Capture the cell that displays the provided text and extract its (X, Y) central coordinate. 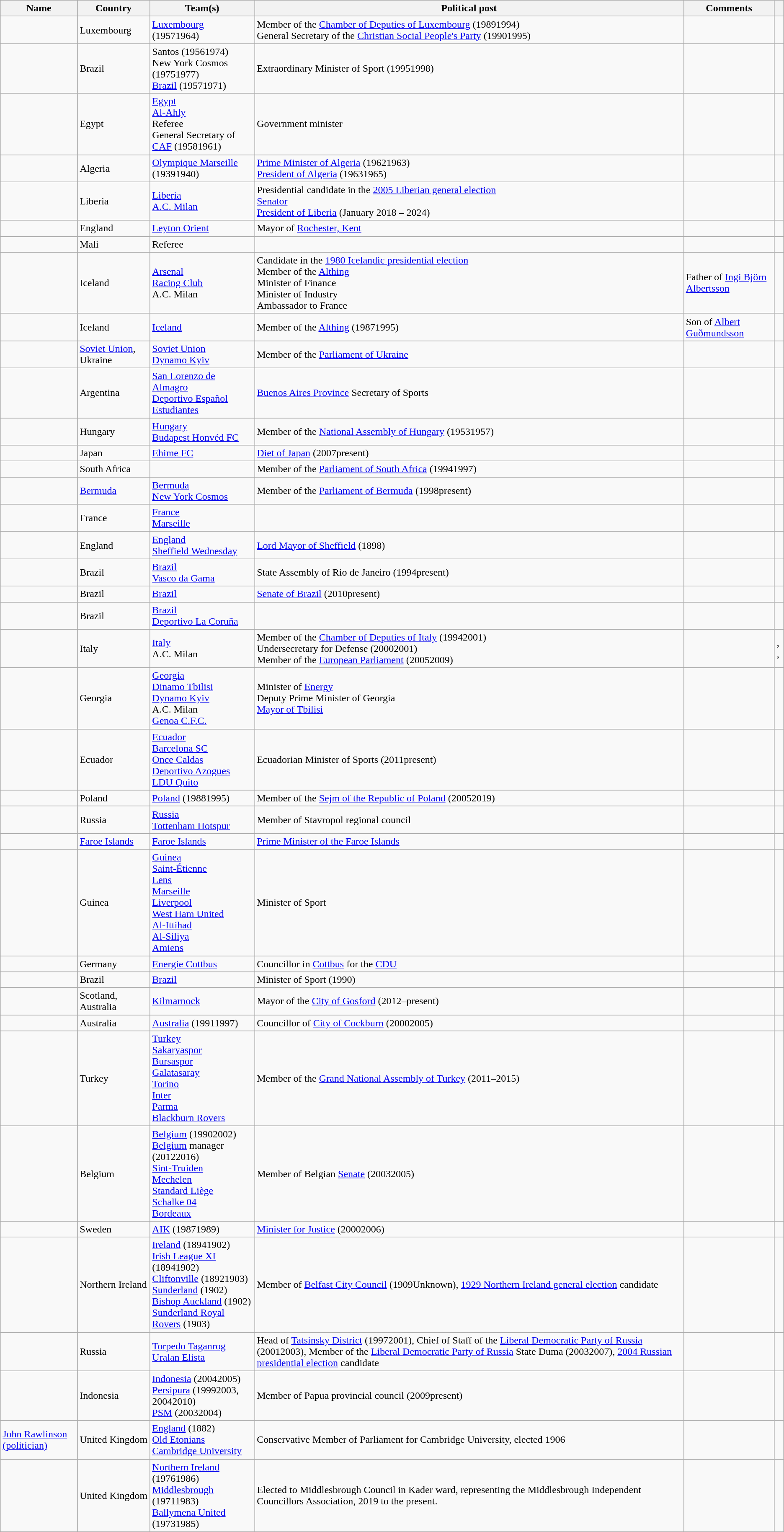
Luxembourg (19571964) (202, 30)
Member of the Grand National Assembly of Turkey (2011–2015) (469, 1078)
Poland (19881995) (202, 798)
Guinea (114, 902)
Indonesia (20042005)Persipura (19992003, 20042010)PSM (20032004) (202, 1396)
Bermuda (114, 491)
Germany (114, 964)
GeorgiaDinamo TbilisiDynamo KyivA.C. MilanGenoa C.F.C. (202, 698)
Senate of Brazil (2010present) (469, 594)
Member of Belfast City Council (1909Unknown), 1929 Northern Ireland general election candidate (469, 1284)
EnglandSheffield Wednesday (202, 545)
Belgium (19902002)Belgium manager (20122016)Sint-TruidenMechelenStandard LiègeSchalke 04Bordeaux (202, 1174)
ArsenalRacing ClubA.C. Milan (202, 283)
ItalyA.C. Milan (202, 648)
Luxembourg (114, 30)
Mali (114, 244)
Australia (114, 1023)
AIK (19871989) (202, 1229)
Poland (114, 798)
John Rawlinson (politician) (39, 1440)
GuineaSaint-ÉtienneLensMarseilleLiverpoolWest Ham UnitedAl-IttihadAl-SiliyaAmiens (202, 902)
Diet of Japan (2007present) (469, 453)
BrazilDeportivo La Coruña (202, 616)
Member of Stavropol regional council (469, 819)
Member of the Chamber of Deputies of Luxembourg (19891994)General Secretary of the Christian Social People's Party (19901995) (469, 30)
Turkey (114, 1078)
Member of the Parliament of Ukraine (469, 354)
Minister of Sport (469, 902)
Prime Minister of Algeria (19621963)President of Algeria (19631965) (469, 168)
EcuadorBarcelona SCOnce CaldasDeportivo AzoguesLDU Quito (202, 760)
Mayor of the City of Gosford (2012–present) (469, 1001)
Political post (469, 8)
Father of Ingi Björn Albertsson (729, 283)
Councillor of City of Cockburn (20002005) (469, 1023)
Member of the Chamber of Deputies of Italy (19942001)Undersecretary for Defense (20002001)Member of the European Parliament (20052009) (469, 648)
Team(s) (202, 8)
Lord Mayor of Sheffield (1898) (469, 545)
Member of the Sejm of the Republic of Poland (20052019) (469, 798)
Member of the Althing (19871995) (469, 327)
Liberia (114, 201)
Leyton Orient (202, 228)
Ecuadorian Minister of Sports (2011present) (469, 760)
FranceMarseille (202, 518)
Torpedo TaganrogUralan Elista (202, 1351)
EgyptAl-AhlyRefereeGeneral Secretary of CAF (19581961) (202, 124)
Minister of Sport (1990) (469, 980)
Name (39, 8)
Presidential candidate in the 2005 Liberian general election Senator President of Liberia (January 2018 – 2024) (469, 201)
Egypt (114, 124)
San Lorenzo de AlmagroDeportivo EspañolEstudiantes (202, 393)
Referee (202, 244)
Scotland, Australia (114, 1001)
Belgium (114, 1174)
Australia (19911997) (202, 1023)
Soviet Union, Ukraine (114, 354)
Georgia (114, 698)
Member of Belgian Senate (20032005) (469, 1174)
Hungary (114, 431)
Minister of Energy Deputy Prime Minister of Georgia Mayor of Tbilisi (469, 698)
Government minister (469, 124)
France (114, 518)
LiberiaA.C. Milan (202, 201)
Mayor of Rochester, Kent (469, 228)
Ecuador (114, 760)
Sweden (114, 1229)
Northern Ireland (114, 1284)
Prime Minister of the Faroe Islands (469, 841)
Ireland (18941902)Irish League XI (18941902)Cliftonville (18921903)Sunderland (1902)Bishop Auckland (1902)Sunderland Royal Rovers (1903) (202, 1284)
Buenos Aires Province Secretary of Sports (469, 393)
Argentina (114, 393)
Councillor in Cottbus for the CDU (469, 964)
Kilmarnock (202, 1001)
Elected to Middlesbrough Council in Kader ward, representing the Middlesbrough Independent Councillors Association, 2019 to the present. (469, 1496)
BrazilVasco da Gama (202, 572)
HungaryBudapest Honvéd FC (202, 431)
South Africa (114, 469)
BermudaNew York Cosmos (202, 491)
, , (779, 648)
Algeria (114, 168)
Indonesia (114, 1396)
Japan (114, 453)
Santos (19561974)New York Cosmos (19751977)Brazil (19571971) (202, 69)
Member of the Parliament of Bermuda (1998present) (469, 491)
Italy (114, 648)
Member of the National Assembly of Hungary (19531957) (469, 431)
Minister for Justice (20002006) (469, 1229)
Northern Ireland (19761986)Middlesbrough (19711983)Ballymena United (19731985) (202, 1496)
Candidate in the 1980 Icelandic presidential electionMember of the AlthingMinister of FinanceMinister of IndustryAmbassador to France (469, 283)
Conservative Member of Parliament for Cambridge University, elected 1906 (469, 1440)
TurkeySakaryasporBursasporGalatasarayTorinoInterParmaBlackburn Rovers (202, 1078)
Member of the Parliament of South Africa (19941997) (469, 469)
Energie Cottbus (202, 964)
Son of Albert Guðmundsson (729, 327)
Comments (729, 8)
Extraordinary Minister of Sport (19951998) (469, 69)
RussiaTottenham Hotspur (202, 819)
State Assembly of Rio de Janeiro (1994present) (469, 572)
Ehime FC (202, 453)
Olympique Marseille (19391940) (202, 168)
Soviet UnionDynamo Kyiv (202, 354)
Member of Papua provincial council (2009present) (469, 1396)
Country (114, 8)
England (1882)Old EtoniansCambridge University (202, 1440)
